Locate the cell with the specified text and output its (x, y) center coordinate. 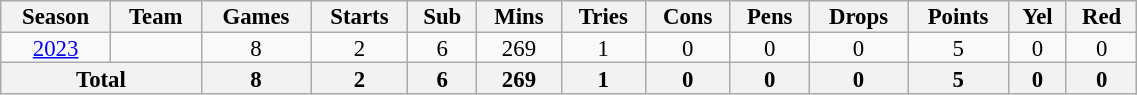
Season (56, 16)
Yel (1037, 16)
Pens (770, 16)
Drops (858, 16)
Total (101, 78)
Team (156, 16)
Sub (442, 16)
Tries (603, 16)
Games (256, 16)
2023 (56, 48)
Cons (688, 16)
Points (958, 16)
Starts (360, 16)
Mins (520, 16)
Red (1101, 16)
